Return the [x, y] coordinate for the center point of the cell that contains the specified text.  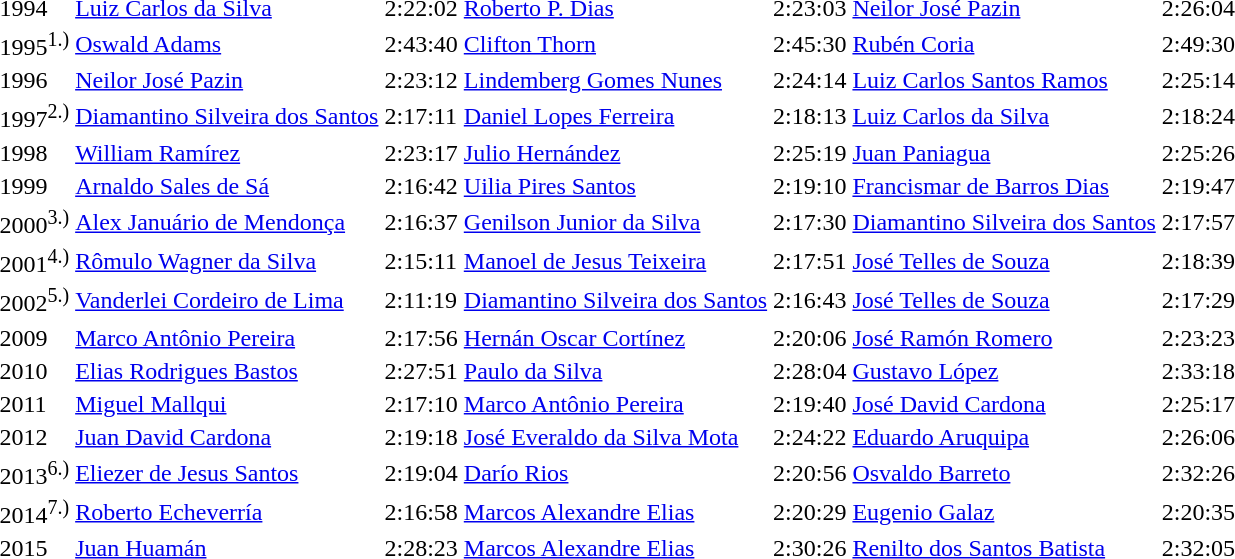
2:17:11 [421, 116]
Juan David Cardona [227, 436]
Hernán Oscar Cortínez [615, 337]
2:27:51 [421, 370]
Genilson Junior da Silva [615, 222]
Juan Paniagua [1004, 153]
Alex Januário de Mendonça [227, 222]
2:16:43 [810, 301]
José David Cardona [1004, 403]
José Everaldo da Silva Mota [615, 436]
Gustavo López [1004, 370]
Oswald Adams [227, 44]
Daniel Lopes Ferreira [615, 116]
Uilia Pires Santos [615, 186]
José Ramón Romero [1004, 337]
2:11:19 [421, 301]
2:17:30 [810, 222]
William Ramírez [227, 153]
2:24:22 [810, 436]
2:16:42 [421, 186]
Luiz Carlos Santos Ramos [1004, 80]
2:19:40 [810, 403]
Eliezer de Jesus Santos [227, 472]
2:20:06 [810, 337]
2:15:11 [421, 261]
Vanderlei Cordeiro de Lima [227, 301]
Paulo da Silva [615, 370]
2:28:04 [810, 370]
Julio Hernández [615, 153]
2:23:12 [421, 80]
Marcos Alexandre Elias [615, 512]
Lindemberg Gomes Nunes [615, 80]
Arnaldo Sales de Sá [227, 186]
2:19:18 [421, 436]
2:23:17 [421, 153]
2:25:19 [810, 153]
Elias Rodrigues Bastos [227, 370]
2:19:10 [810, 186]
Francismar de Barros Dias [1004, 186]
2:19:04 [421, 472]
Eduardo Aruquipa [1004, 436]
Rômulo Wagner da Silva [227, 261]
2:20:29 [810, 512]
2:18:13 [810, 116]
Rubén Coria [1004, 44]
Manoel de Jesus Teixeira [615, 261]
2:20:56 [810, 472]
2:17:56 [421, 337]
Darío Rios [615, 472]
Miguel Mallqui [227, 403]
Luiz Carlos da Silva [1004, 116]
2:43:40 [421, 44]
2:17:51 [810, 261]
2:45:30 [810, 44]
Osvaldo Barreto [1004, 472]
Roberto Echeverría [227, 512]
2:17:10 [421, 403]
2:16:37 [421, 222]
Eugenio Galaz [1004, 512]
2:16:58 [421, 512]
2:24:14 [810, 80]
Neilor José Pazin [227, 80]
Clifton Thorn [615, 44]
